Find where the given text appears and provide that cell's center as (x, y) coordinate. 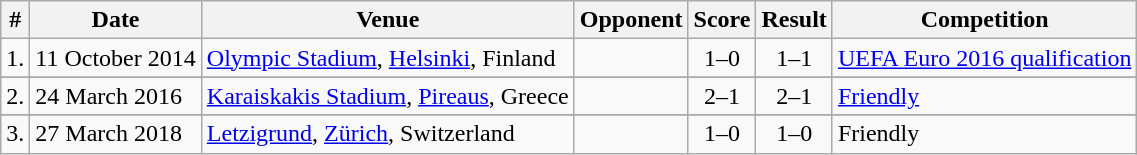
27 March 2018 (116, 134)
# (16, 20)
Competition (984, 20)
1–1 (794, 58)
3. (16, 134)
Venue (388, 20)
Score (722, 20)
2. (16, 96)
24 March 2016 (116, 96)
11 October 2014 (116, 58)
Opponent (631, 20)
Letzigrund, Zürich, Switzerland (388, 134)
Date (116, 20)
Olympic Stadium, Helsinki, Finland (388, 58)
UEFA Euro 2016 qualification (984, 58)
Result (794, 20)
1. (16, 58)
Karaiskakis Stadium, Pireaus, Greece (388, 96)
